Extract the (X, Y) coordinate from the center of the cell holding the provided text.  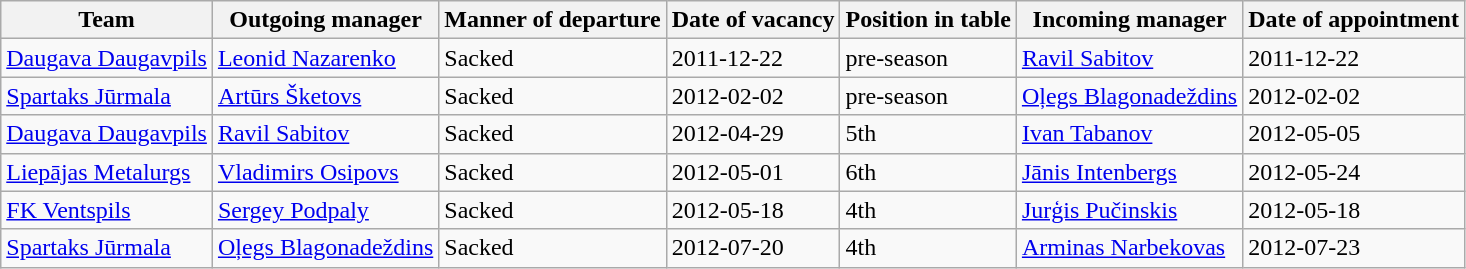
Incoming manager (1129, 20)
5th (928, 134)
Liepājas Metalurgs (107, 172)
Date of appointment (1354, 20)
2012-04-29 (753, 134)
2012-07-20 (753, 248)
Arminas Narbekovas (1129, 248)
Manner of departure (552, 20)
Ivan Tabanov (1129, 134)
Artūrs Šketovs (325, 96)
Outgoing manager (325, 20)
2012-05-24 (1354, 172)
Position in table (928, 20)
6th (928, 172)
Jānis Intenbergs (1129, 172)
Team (107, 20)
2012-05-05 (1354, 134)
Jurģis Pučinskis (1129, 210)
FK Ventspils (107, 210)
Date of vacancy (753, 20)
2012-07-23 (1354, 248)
Sergey Podpaly (325, 210)
Leonid Nazarenko (325, 58)
Vladimirs Osipovs (325, 172)
2012-05-01 (753, 172)
